Provide the [x, y] coordinate of the cell's center where the given text is located.  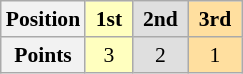
3rd [214, 19]
3 [108, 55]
Position [43, 19]
1 [214, 55]
1st [108, 19]
2 [161, 55]
2nd [161, 19]
Points [43, 55]
